From the cell containing the given text, extract its center point as [x, y] coordinate. 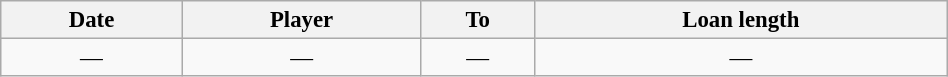
Loan length [740, 20]
Player [302, 20]
To [478, 20]
Date [92, 20]
